Find where the given text appears and provide that cell's center as (x, y) coordinate. 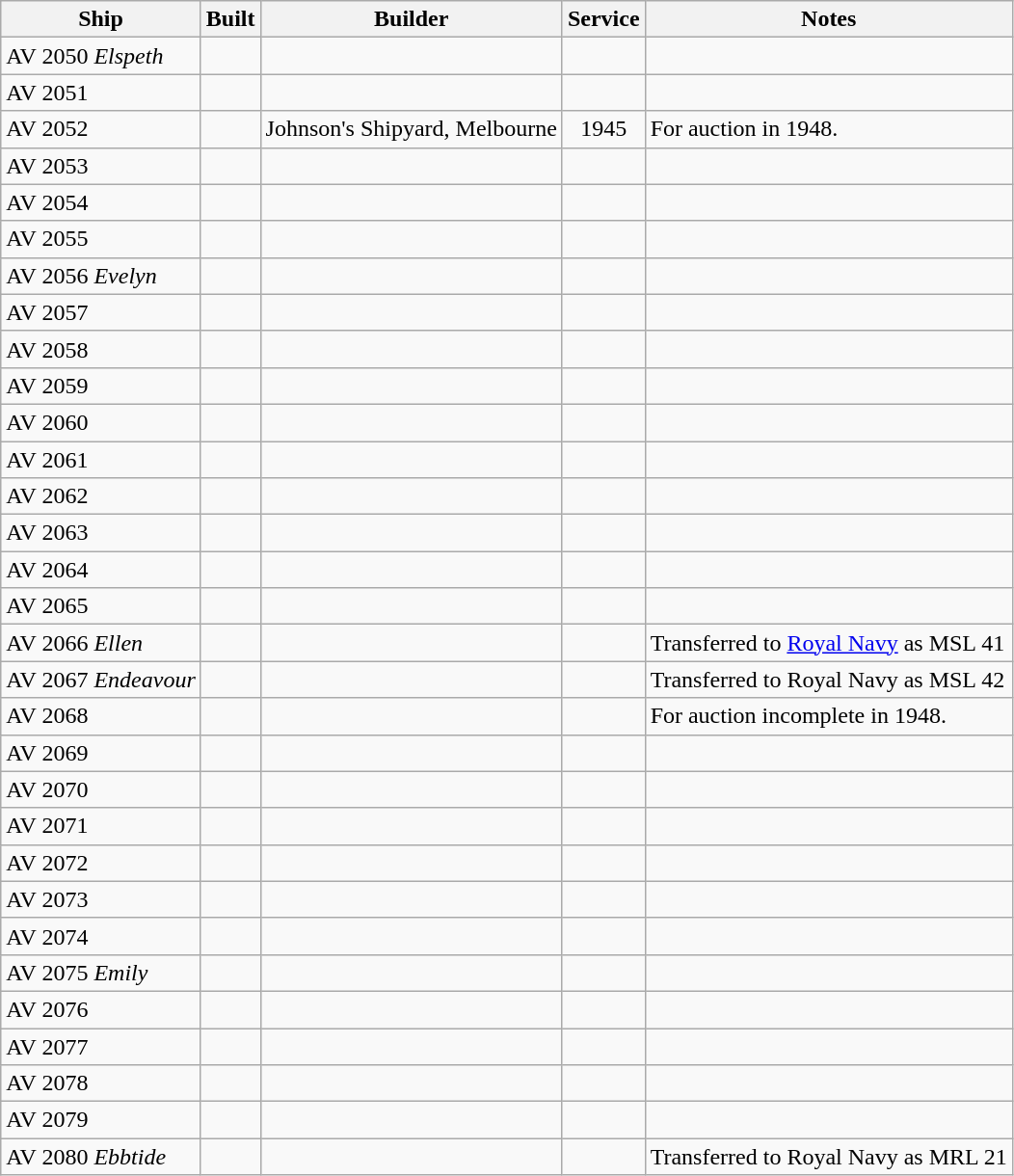
1945 (603, 129)
Johnson's Shipyard, Melbourne (411, 129)
AV 2075 Emily (101, 973)
AV 2069 (101, 753)
AV 2052 (101, 129)
Transferred to Royal Navy as MSL 41 (829, 643)
Notes (829, 19)
AV 2066 Ellen (101, 643)
Transferred to Royal Navy as MRL 21 (829, 1157)
AV 2058 (101, 349)
Transferred to Royal Navy as MSL 42 (829, 680)
Ship (101, 19)
AV 2079 (101, 1120)
AV 2063 (101, 533)
AV 2070 (101, 789)
AV 2064 (101, 570)
Builder (411, 19)
AV 2059 (101, 386)
AV 2080 Ebbtide (101, 1157)
AV 2054 (101, 202)
AV 2055 (101, 239)
AV 2076 (101, 1009)
AV 2072 (101, 863)
Built (230, 19)
AV 2060 (101, 422)
AV 2053 (101, 166)
AV 2062 (101, 496)
For auction incomplete in 1948. (829, 716)
For auction in 1948. (829, 129)
AV 2077 (101, 1046)
AV 2051 (101, 93)
AV 2073 (101, 899)
AV 2068 (101, 716)
AV 2078 (101, 1083)
AV 2050 Elspeth (101, 56)
Service (603, 19)
AV 2056 Evelyn (101, 276)
AV 2074 (101, 936)
AV 2067 Endeavour (101, 680)
AV 2065 (101, 606)
AV 2071 (101, 826)
AV 2061 (101, 460)
AV 2057 (101, 312)
